Locate the cell with the specified text and output its (x, y) center coordinate. 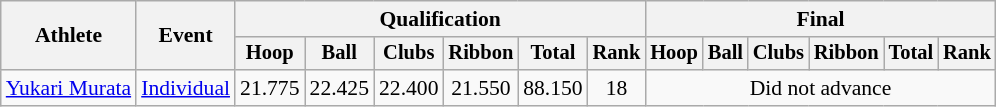
21.775 (270, 88)
Individual (186, 88)
21.550 (482, 88)
Event (186, 36)
22.400 (408, 88)
Yukari Murata (68, 88)
Athlete (68, 36)
Final (820, 19)
88.150 (552, 88)
Did not advance (820, 88)
22.425 (340, 88)
18 (617, 88)
Qualification (440, 19)
